Return [X, Y] of the center of cell containing provided text 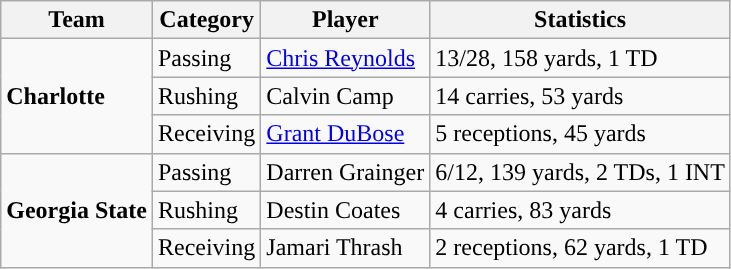
Player [346, 20]
Category [206, 20]
Destin Coates [346, 210]
Calvin Camp [346, 96]
Jamari Thrash [346, 248]
13/28, 158 yards, 1 TD [580, 58]
Georgia State [77, 210]
4 carries, 83 yards [580, 210]
14 carries, 53 yards [580, 96]
Grant DuBose [346, 134]
Team [77, 20]
Charlotte [77, 96]
Chris Reynolds [346, 58]
Statistics [580, 20]
6/12, 139 yards, 2 TDs, 1 INT [580, 172]
2 receptions, 62 yards, 1 TD [580, 248]
5 receptions, 45 yards [580, 134]
Darren Grainger [346, 172]
